Scan for the cell matching the given text and deliver its [x, y] coordinate at center. 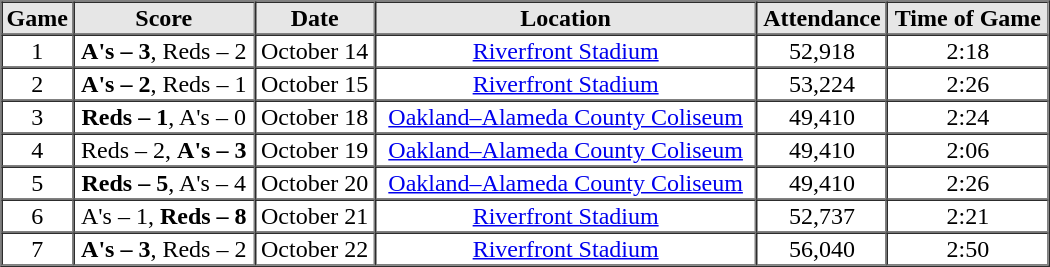
2:50 [968, 248]
56,040 [822, 248]
A's – 1, Reds – 8 [164, 216]
Attendance [822, 18]
Reds – 2, A's – 3 [164, 150]
Date [315, 18]
A's – 2, Reds – 1 [164, 84]
5 [38, 182]
October 14 [315, 50]
2:24 [968, 116]
6 [38, 216]
1 [38, 50]
2:21 [968, 216]
4 [38, 150]
3 [38, 116]
52,918 [822, 50]
2 [38, 84]
53,224 [822, 84]
October 21 [315, 216]
Location [566, 18]
7 [38, 248]
October 19 [315, 150]
October 20 [315, 182]
October 22 [315, 248]
2:18 [968, 50]
2:06 [968, 150]
Score [164, 18]
Game [38, 18]
October 15 [315, 84]
October 18 [315, 116]
Time of Game [968, 18]
Reds – 5, A's – 4 [164, 182]
Reds – 1, A's – 0 [164, 116]
52,737 [822, 216]
